Locate the cell with the specified text and output its [X, Y] center coordinate. 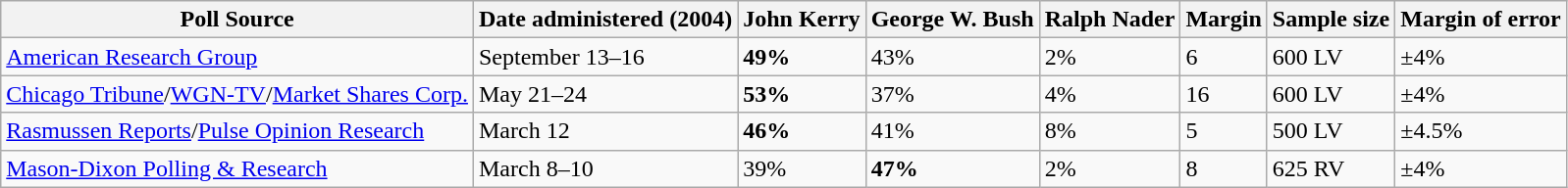
37% [952, 94]
46% [802, 131]
500 LV [1331, 131]
Date administered (2004) [604, 20]
March 12 [604, 131]
Margin of error [1482, 20]
47% [952, 168]
53% [802, 94]
4% [1110, 94]
Sample size [1331, 20]
625 RV [1331, 168]
8 [1224, 168]
George W. Bush [952, 20]
Rasmussen Reports/Pulse Opinion Research [237, 131]
John Kerry [802, 20]
8% [1110, 131]
Poll Source [237, 20]
Ralph Nader [1110, 20]
September 13–16 [604, 57]
American Research Group [237, 57]
43% [952, 57]
March 8–10 [604, 168]
Margin [1224, 20]
16 [1224, 94]
6 [1224, 57]
41% [952, 131]
Mason-Dixon Polling & Research [237, 168]
Chicago Tribune/WGN-TV/Market Shares Corp. [237, 94]
39% [802, 168]
±4.5% [1482, 131]
5 [1224, 131]
49% [802, 57]
May 21–24 [604, 94]
